Determine the [x, y] coordinate at the center of the cell enclosing the given text.  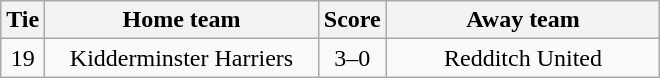
Away team [523, 20]
Tie [23, 20]
Score [352, 20]
19 [23, 58]
Redditch United [523, 58]
Kidderminster Harriers [182, 58]
Home team [182, 20]
3–0 [352, 58]
